Return the (x, y) coordinate for the center point of the cell that contains the specified text.  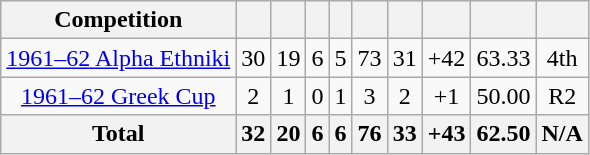
32 (254, 134)
+42 (446, 58)
31 (404, 58)
0 (318, 96)
33 (404, 134)
62.50 (504, 134)
5 (340, 58)
N/A (562, 134)
Competition (118, 20)
R2 (562, 96)
1961–62 Alpha Ethniki (118, 58)
63.33 (504, 58)
50.00 (504, 96)
19 (288, 58)
73 (370, 58)
4th (562, 58)
76 (370, 134)
+43 (446, 134)
+1 (446, 96)
3 (370, 96)
1961–62 Greek Cup (118, 96)
30 (254, 58)
Total (118, 134)
20 (288, 134)
